Return the [X, Y] coordinate for the center point of the cell that contains the specified text.  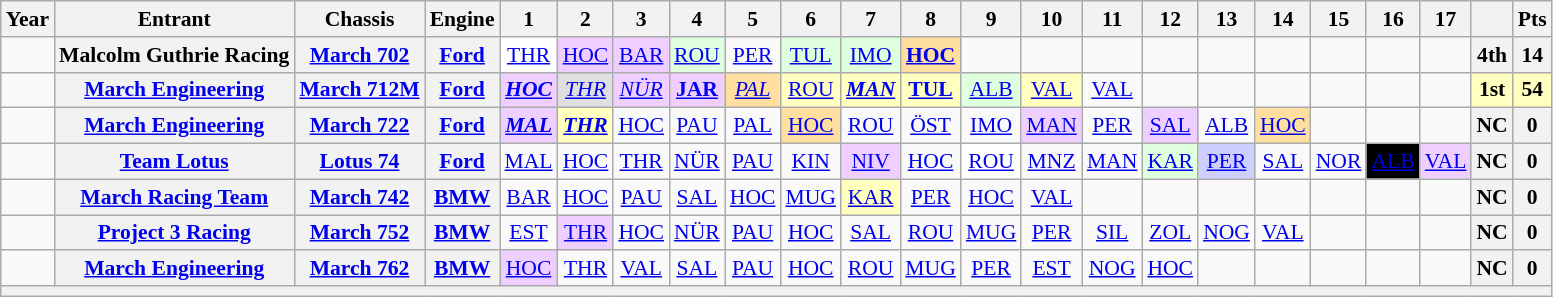
3 [641, 19]
10 [1052, 19]
12 [1170, 19]
ZOL [1170, 233]
NOR [1339, 162]
Engine [462, 19]
MNZ [1052, 162]
Chassis [359, 19]
1st [1492, 90]
Pts [1532, 19]
8 [930, 19]
Entrant [174, 19]
ÖST [930, 126]
15 [1339, 19]
March 712M [359, 90]
March Racing Team [174, 197]
March 752 [359, 233]
March 742 [359, 197]
Project 3 Racing [174, 233]
Malcolm Guthrie Racing [174, 55]
NIV [870, 162]
17 [1446, 19]
4 [697, 19]
March 702 [359, 55]
4th [1492, 55]
JAR [697, 90]
1 [529, 19]
Team Lotus [174, 162]
March 722 [359, 126]
11 [1112, 19]
Year [28, 19]
13 [1226, 19]
KIN [810, 162]
16 [1392, 19]
SIL [1112, 233]
9 [992, 19]
March 762 [359, 269]
5 [753, 19]
Lotus 74 [359, 162]
7 [870, 19]
54 [1532, 90]
6 [810, 19]
2 [586, 19]
